Scan for the cell matching the given text and deliver its [X, Y] coordinate at center. 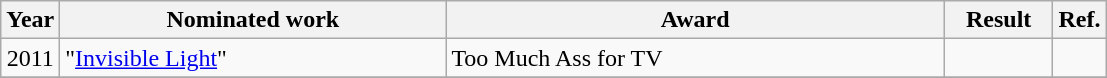
Nominated work [253, 20]
Too Much Ass for TV [696, 58]
2011 [30, 58]
Ref. [1080, 20]
Award [696, 20]
Year [30, 20]
"Invisible Light" [253, 58]
Result [998, 20]
